Capture the cell that displays the provided text and extract its [X, Y] central coordinate. 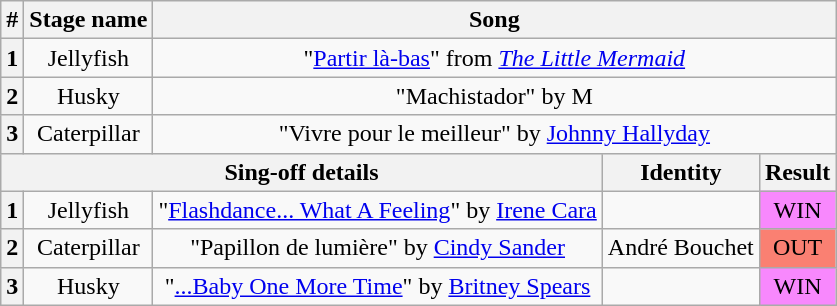
# [12, 20]
Stage name [88, 20]
"Vivre pour le meilleur" by Johnny Hallyday [494, 134]
"Papillon de lumière" by Cindy Sander [378, 248]
"...Baby One More Time" by Britney Spears [378, 286]
"Machistador" by M [494, 96]
"Flashdance... What A Feeling" by Irene Cara [378, 210]
Result [797, 172]
Identity [680, 172]
Song [494, 20]
"Partir là-bas" from The Little Mermaid [494, 58]
OUT [797, 248]
Sing-off details [302, 172]
André Bouchet [680, 248]
